Extract the (x, y) coordinate from the center of the cell holding the provided text.  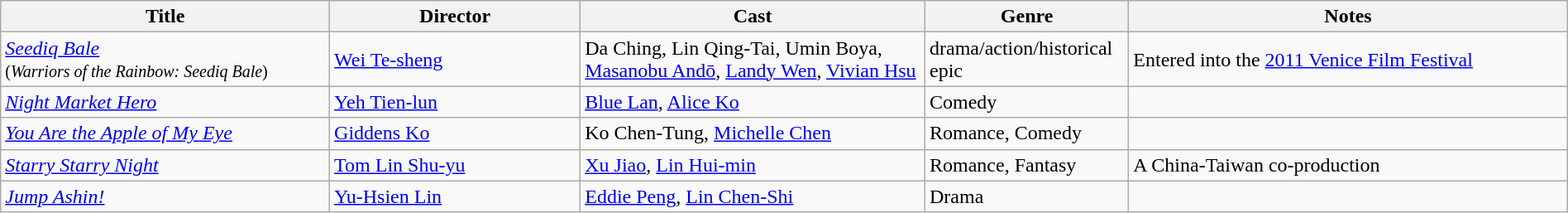
Ko Chen-Tung, Michelle Chen (753, 133)
Tom Lin Shu-yu (455, 165)
Blue Lan, Alice Ko (753, 102)
Director (455, 17)
Eddie Peng, Lin Chen-Shi (753, 196)
Starry Starry Night (165, 165)
Night Market Hero (165, 102)
A China-Taiwan co-production (1348, 165)
Notes (1348, 17)
Xu Jiao, Lin Hui-min (753, 165)
Comedy (1026, 102)
You Are the Apple of My Eye (165, 133)
Romance, Fantasy (1026, 165)
Cast (753, 17)
Seediq Bale (Warriors of the Rainbow: Seediq Bale) (165, 60)
Yu-Hsien Lin (455, 196)
Title (165, 17)
Entered into the 2011 Venice Film Festival (1348, 60)
Drama (1026, 196)
Da Ching, Lin Qing-Tai, Umin Boya, Masanobu Andō, Landy Wen, Vivian Hsu (753, 60)
Genre (1026, 17)
Yeh Tien-lun (455, 102)
Jump Ashin! (165, 196)
Romance, Comedy (1026, 133)
Wei Te-sheng (455, 60)
drama/action/historical epic (1026, 60)
Giddens Ko (455, 133)
